Search for the cell housing the specified text and yield its (X, Y) center coordinate. 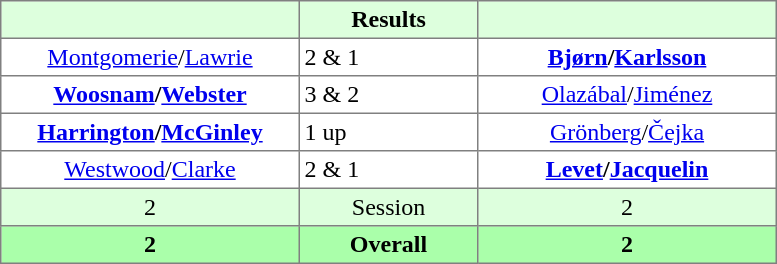
Results (388, 20)
3 & 2 (388, 95)
Bjørn/Karlsson (627, 57)
Overall (388, 245)
1 up (388, 132)
Levet/Jacquelin (627, 170)
Olazábal/Jiménez (627, 95)
Session (388, 207)
Harrington/McGinley (150, 132)
Grönberg/Čejka (627, 132)
Woosnam/Webster (150, 95)
Montgomerie/Lawrie (150, 57)
Westwood/Clarke (150, 170)
